Pinpoint the cell where the given text exists, returning its (X, Y) midpoint coordinate. 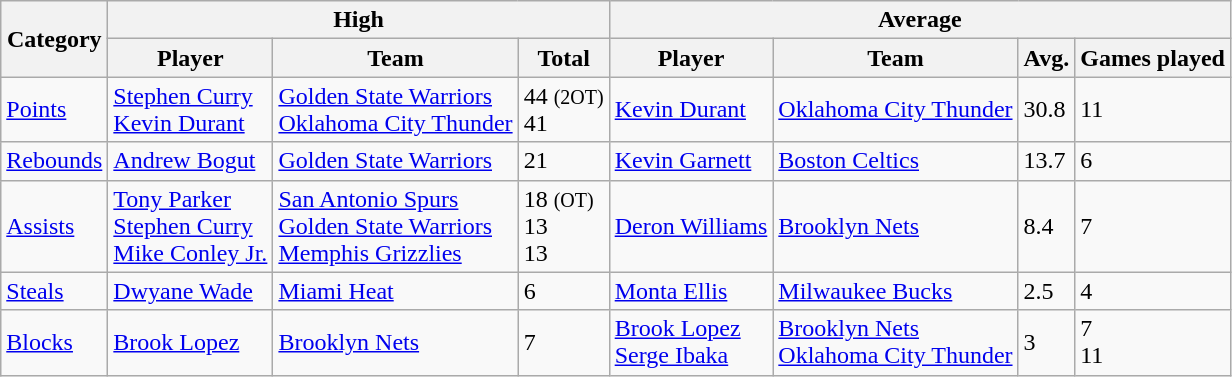
30.8 (1046, 110)
Assists (54, 226)
Points (54, 110)
Tony ParkerStephen CurryMike Conley Jr. (190, 226)
Golden State WarriorsOklahoma City Thunder (396, 110)
Kevin Garnett (691, 161)
Brook Lopez (190, 342)
High (358, 20)
Category (54, 39)
18 (OT)1313 (564, 226)
Kevin Durant (691, 110)
Andrew Bogut (190, 161)
Golden State Warriors (396, 161)
Boston Celtics (896, 161)
13.7 (1046, 161)
Steals (54, 291)
Avg. (1046, 58)
44 (2OT)41 (564, 110)
11 (1153, 110)
Dwyane Wade (190, 291)
Total (564, 58)
711 (1153, 342)
Brook LopezSerge Ibaka (691, 342)
Stephen CurryKevin Durant (190, 110)
Blocks (54, 342)
San Antonio SpursGolden State WarriorsMemphis Grizzlies (396, 226)
Miami Heat (396, 291)
Deron Williams (691, 226)
8.4 (1046, 226)
3 (1046, 342)
Milwaukee Bucks (896, 291)
Brooklyn NetsOklahoma City Thunder (896, 342)
Rebounds (54, 161)
21 (564, 161)
Average (920, 20)
Oklahoma City Thunder (896, 110)
Monta Ellis (691, 291)
4 (1153, 291)
Games played (1153, 58)
2.5 (1046, 291)
